Capture the cell that displays the provided text and extract its (x, y) central coordinate. 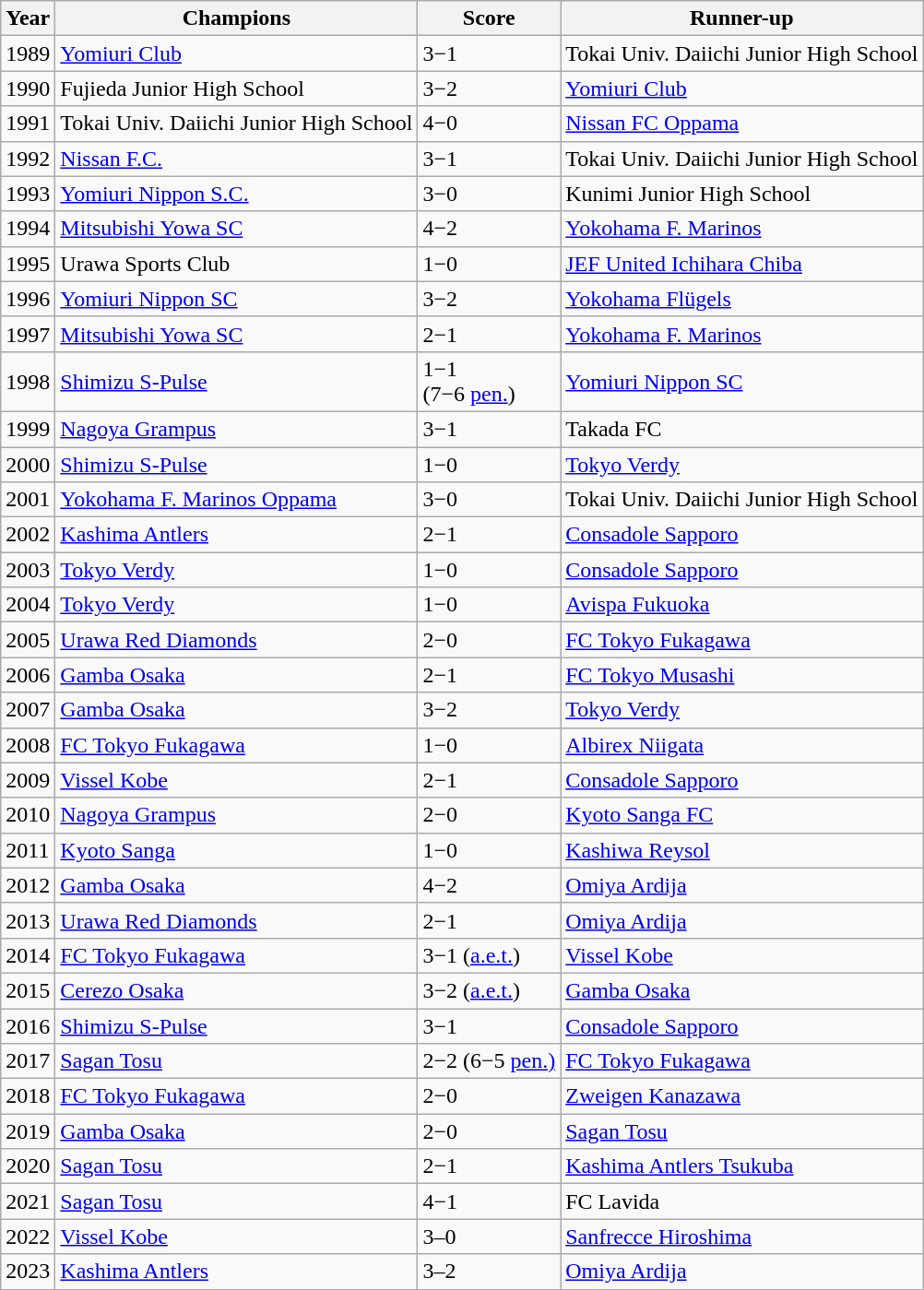
2−2 (6−5 pen.) (489, 1061)
1994 (28, 229)
2015 (28, 990)
2008 (28, 745)
2021 (28, 1201)
2023 (28, 1272)
4−1 (489, 1201)
1998 (28, 382)
Kashima Antlers Tsukuba (741, 1166)
Sanfrecce Hiroshima (741, 1237)
Year (28, 18)
1996 (28, 299)
2019 (28, 1131)
1992 (28, 159)
4−0 (489, 124)
JEF United Ichihara Chiba (741, 264)
Kyoto Sanga (236, 850)
2005 (28, 640)
Takada FC (741, 429)
1999 (28, 429)
Kyoto Sanga FC (741, 815)
3–2 (489, 1272)
2013 (28, 920)
2001 (28, 500)
2000 (28, 464)
Kashiwa Reysol (741, 850)
Avispa Fukuoka (741, 605)
2003 (28, 570)
2004 (28, 605)
2012 (28, 885)
2011 (28, 850)
FC Tokyo Musashi (741, 675)
Albirex Niigata (741, 745)
1990 (28, 89)
Nissan F.C. (236, 159)
2017 (28, 1061)
Score (489, 18)
1991 (28, 124)
2006 (28, 675)
Fujieda Junior High School (236, 89)
1993 (28, 194)
1−1(7−6 pen.) (489, 382)
Runner-up (741, 18)
Zweigen Kanazawa (741, 1096)
2009 (28, 780)
Nissan FC Oppama (741, 124)
2007 (28, 710)
1997 (28, 334)
2010 (28, 815)
Cerezo Osaka (236, 990)
Urawa Sports Club (236, 264)
3−1 (a.e.t.) (489, 955)
3−2 (a.e.t.) (489, 990)
Champions (236, 18)
2016 (28, 1026)
2020 (28, 1166)
2022 (28, 1237)
2018 (28, 1096)
1995 (28, 264)
FC Lavida (741, 1201)
Yokohama Flügels (741, 299)
Kunimi Junior High School (741, 194)
Yokohama F. Marinos Oppama (236, 500)
Yomiuri Nippon S.C. (236, 194)
2014 (28, 955)
1989 (28, 53)
3–0 (489, 1237)
2002 (28, 535)
